Provide the (x, y) coordinate of the cell's center where the given text is located.  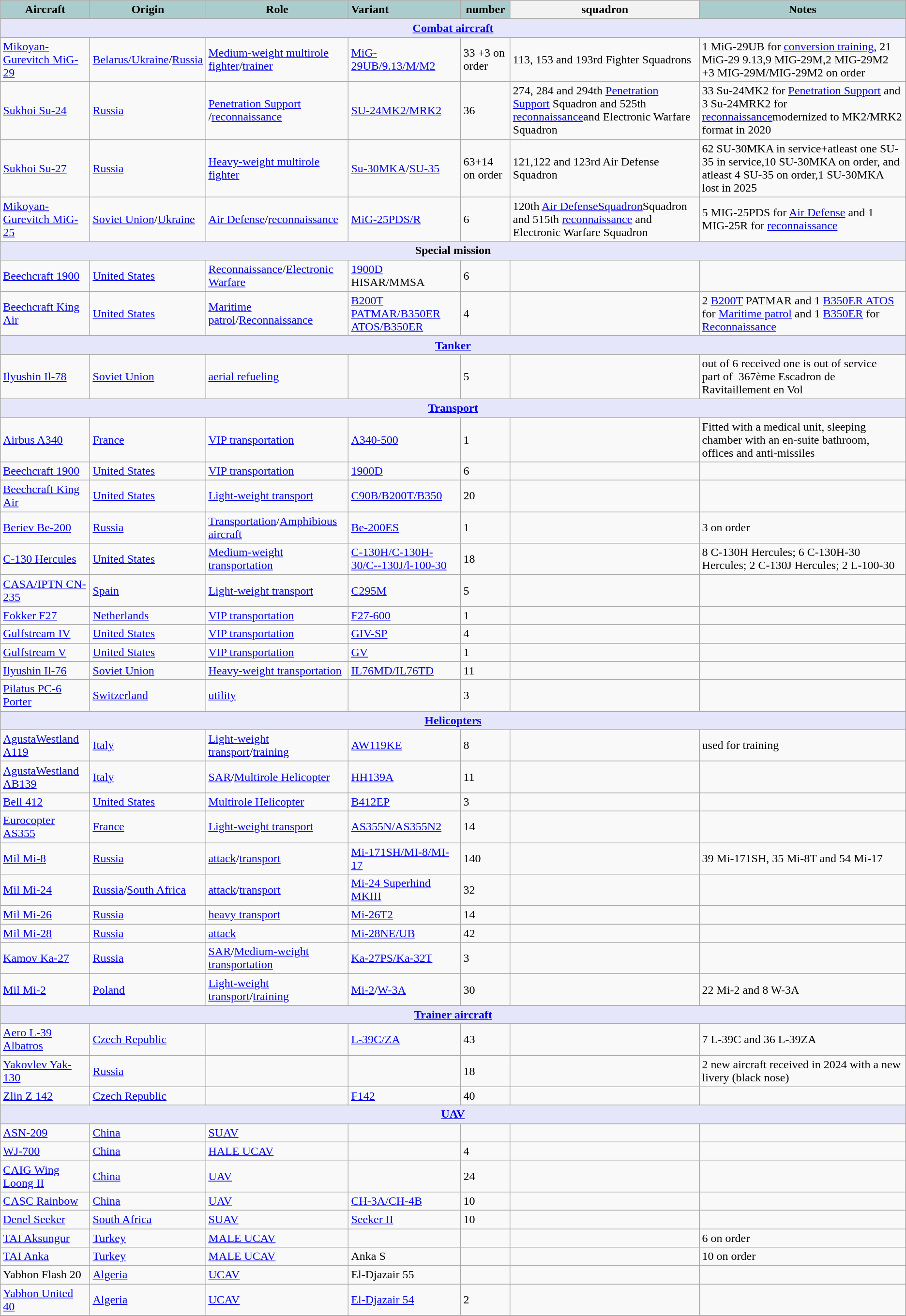
Netherlands (148, 615)
Eurocopter AS355 (45, 826)
Mikoyan-Gurevitch MiG-29 (45, 60)
Mil Mi-28 (45, 933)
attack (277, 933)
C-130H/C-130H-30/C--130J/l-100-30 (405, 559)
CASC Rainbow (45, 1201)
Medium-weight multirole fighter/trainer (277, 60)
F142 (405, 1096)
Notes (802, 10)
Denel Seeker (45, 1219)
HH139A (405, 777)
Gulfstream IV (45, 634)
Sukhoi Su-27 (45, 168)
Transport (453, 408)
TAI Aksungur (45, 1238)
2 new aircraft received in 2024 with a new livery (black nose) (802, 1071)
39 Mi-171SH, 35 Mi-8T and 54 Mi-17 (802, 858)
3 on order (802, 527)
Transportation/Amphibious aircraft (277, 527)
Heavy-weight transportation (277, 671)
Aero L-39 Albatros (45, 1039)
AS355N/AS355N2 (405, 826)
Fokker F27 (45, 615)
1900D (405, 471)
Heavy-weight multirole fighter (277, 168)
Mi-28NE/UB (405, 933)
2 (485, 1300)
20 (485, 496)
Airbus A340 (45, 439)
Tanker (453, 345)
Bell 412 (45, 802)
Mil Mi-24 (45, 890)
out of 6 received one is out of servicepart of 367ème Escadron de Ravitaillement en Vol (802, 376)
Role (277, 10)
121,122 and 123rd Air Defense Squadron (605, 168)
used for training (802, 745)
Ilyushin Il-78 (45, 376)
F27-600 (405, 615)
Maritime patrol/Reconnaissance (277, 314)
ASN-209 (45, 1133)
Poland (148, 990)
Switzerland (148, 696)
Ka-27PS/Ka-32T (405, 958)
1 MiG-29UB for conversion training, 21 MiG-29 9.13,9 MIG-29M,2 MIG-29M2 +3 MIG-29M/MIG-29M2 on order (802, 60)
274, 284 and 294th Penetration Support Squadron and 525th reconnaissanceand Electronic Warfare Squadron (605, 110)
8 (485, 745)
Penetration Support /reconnaissance (277, 110)
Mi-2/W-3A (405, 990)
Medium-weight transportation (277, 559)
SAR/Medium-weight transportation (277, 958)
MiG-29UB/9.13/M/M2 (405, 60)
62 SU-30MKA in service+atleast one SU-35 in service,10 SU-30MKA on order, and atleast 4 SU-35 on order,1 SU-30MKA lost in 2025 (802, 168)
Zlin Z 142 (45, 1096)
B200T PATMAR/B350ER ATOS/B350ER (405, 314)
Mikoyan-Gurevitch MiG-25 (45, 219)
CASA/IPTN CN-235 (45, 590)
Spain (148, 590)
8 C-130H Hercules; 6 C-130H-30 Hercules; 2 C-130J Hercules; 2 L-100-30 (802, 559)
22 Mi-2 and 8 W-3A (802, 990)
SU-24MK2/MRK2 (405, 110)
Yabhon United 40 (45, 1300)
heavy transport (277, 915)
Kamov Ka-27 (45, 958)
43 (485, 1039)
CAIG Wing Loong II (45, 1176)
Su-30MKA/SU-35 (405, 168)
42 (485, 933)
A340-500 (405, 439)
1900D HISAR/MMSA (405, 276)
El-Djazair 55 (405, 1275)
Fitted with a medical unit, sleeping chamber with an en-suite bathroom, offices and anti-missiles (802, 439)
GV (405, 652)
2 B200T PATMAR and 1 B350ER ATOS for Maritime patrol and 1 B350ER for Reconnaissance (802, 314)
Pilatus PC-6 Porter (45, 696)
Gulfstream V (45, 652)
24 (485, 1176)
C90B/B200T/B350 (405, 496)
South Africa (148, 1219)
Belarus/Ukraine/Russia (148, 60)
C-130 Hercules (45, 559)
Soviet Union/Ukraine (148, 219)
Multirole Helicopter (277, 802)
Sukhoi Su-24 (45, 110)
aerial refueling (277, 376)
Air Defense/reconnaissance (277, 219)
120th Air DefenseSquadronSquadron and 515th reconnaissance and Electronic Warfare Squadron (605, 219)
CH-3A/CH-4B (405, 1201)
Anka S (405, 1256)
40 (485, 1096)
Variant (405, 10)
TAI Anka (45, 1256)
GIV-SP (405, 634)
L-39C/ZA (405, 1039)
33 Su-24MK2 for Penetration Support and 3 Su-24MRK2 for reconnaissancemodernized to MK2/MRK2 format in 2020 (802, 110)
Mil Mi-8 (45, 858)
utility (277, 696)
30 (485, 990)
Special mission (453, 251)
HALE UCAV (277, 1151)
Mil Mi-26 (45, 915)
Ilyushin Il-76 (45, 671)
Mi-171SH/MI-8/MI-17 (405, 858)
squadron (605, 10)
33 +3 on order (485, 60)
Yabhon Flash 20 (45, 1275)
AgustaWestland A119 (45, 745)
113, 153 and 193rd Fighter Squadrons (605, 60)
32 (485, 890)
El-Djazair 54 (405, 1300)
Combat aircraft (453, 28)
AW119KE (405, 745)
IL76MD/IL76TD (405, 671)
SAR/Multirole Helicopter (277, 777)
Trainer aircraft (453, 1015)
Mil Mi-2 (45, 990)
MiG-25PDS/R (405, 219)
5 MIG-25PDS for Air Defense and 1 MIG-25R for reconnaissance (802, 219)
Origin (148, 10)
7 L-39C and 36 L-39ZA (802, 1039)
6 on order (802, 1238)
C295M (405, 590)
Be-200ES (405, 527)
Russia/South Africa (148, 890)
Aircraft (45, 10)
Beriev Be-200 (45, 527)
Mi-26T2 (405, 915)
B412EP (405, 802)
10 on order (802, 1256)
140 (485, 858)
Seeker II (405, 1219)
36 (485, 110)
Helicopters (453, 720)
number (485, 10)
WJ-700 (45, 1151)
AgustaWestland AB139 (45, 777)
63+14 on order (485, 168)
Mi-24 Superhind MKIII (405, 890)
Reconnaissance/Electronic Warfare (277, 276)
Yakovlev Yak-130 (45, 1071)
